Extract the (x, y) coordinate from the center of the cell holding the provided text.  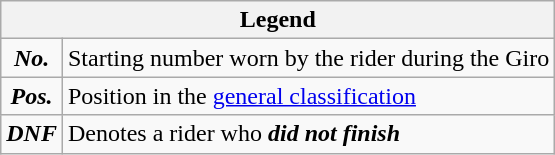
Position in the general classification (308, 96)
No. (32, 58)
Legend (278, 20)
Starting number worn by the rider during the Giro (308, 58)
Pos. (32, 96)
Denotes a rider who did not finish (308, 134)
DNF (32, 134)
